Locate the cell with the specified text and output its (x, y) center coordinate. 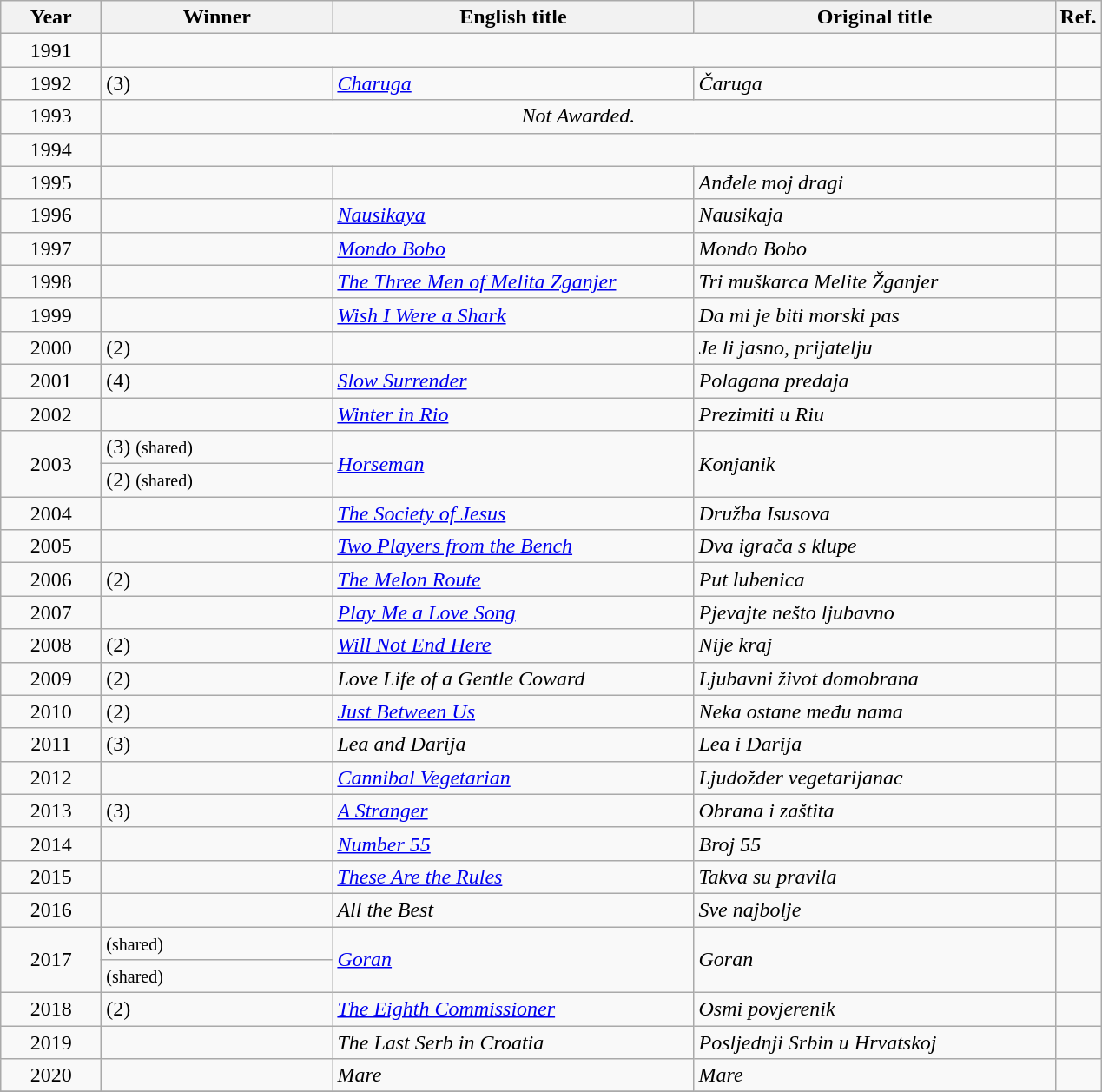
Will Not End Here (513, 645)
Slow Surrender (513, 381)
2008 (51, 645)
2015 (51, 877)
Dva igrača s klupe (874, 546)
The Three Men of Melita Zganjer (513, 281)
Ljudožder vegetarijanac (874, 778)
2018 (51, 1009)
Love Life of a Gentle Coward (513, 678)
Wish I Were a Shark (513, 314)
Da mi je biti morski pas (874, 314)
Nausikaya (513, 215)
Charuga (513, 83)
Čaruga (874, 83)
1997 (51, 248)
Lea and Darija (513, 745)
Sve najbolje (874, 910)
The Society of Jesus (513, 513)
Neka ostane među nama (874, 711)
(2) (shared) (217, 480)
2020 (51, 1075)
2002 (51, 414)
2017 (51, 959)
Ljubavni život domobrana (874, 678)
Winner (217, 17)
Prezimiti u Riu (874, 414)
Two Players from the Bench (513, 546)
1992 (51, 83)
1994 (51, 149)
All the Best (513, 910)
Play Me a Love Song (513, 612)
2001 (51, 381)
The Last Serb in Croatia (513, 1042)
1996 (51, 215)
2019 (51, 1042)
Ref. (1079, 17)
2016 (51, 910)
Osmi povjerenik (874, 1009)
A Stranger (513, 811)
(4) (217, 381)
Just Between Us (513, 711)
Cannibal Vegetarian (513, 778)
The Melon Route (513, 579)
The Eighth Commissioner (513, 1009)
1999 (51, 314)
Tri muškarca Melite Žganjer (874, 281)
Put lubenica (874, 579)
1995 (51, 182)
Year (51, 17)
Number 55 (513, 844)
2005 (51, 546)
Polagana predaja (874, 381)
Not Awarded. (578, 116)
Posljednji Srbin u Hrvatskoj (874, 1042)
English title (513, 17)
Winter in Rio (513, 414)
Broj 55 (874, 844)
2004 (51, 513)
Takva su pravila (874, 877)
2003 (51, 464)
Anđele moj dragi (874, 182)
Lea i Darija (874, 745)
2000 (51, 347)
(3) (shared) (217, 447)
2009 (51, 678)
2014 (51, 844)
1991 (51, 50)
Družba Isusova (874, 513)
Horseman (513, 464)
Original title (874, 17)
2010 (51, 711)
Je li jasno, prijatelju (874, 347)
2011 (51, 745)
Nije kraj (874, 645)
Pjevajte nešto ljubavno (874, 612)
These Are the Rules (513, 877)
Obrana i zaštita (874, 811)
1998 (51, 281)
Konjanik (874, 464)
1993 (51, 116)
2006 (51, 579)
2012 (51, 778)
Nausikaja (874, 215)
2007 (51, 612)
2013 (51, 811)
